Identify which cell holds the provided text, then report its [X, Y] central coordinate. 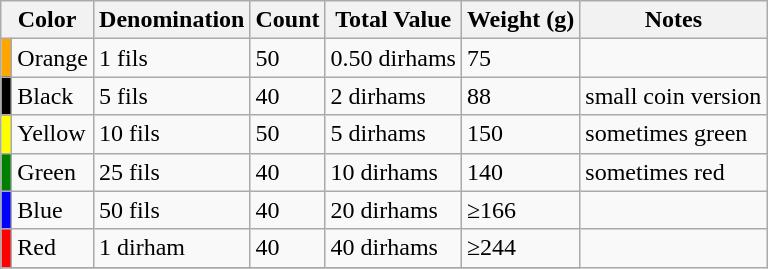
10 dirhams [393, 172]
75 [520, 58]
Total Value [393, 20]
Orange [53, 58]
20 dirhams [393, 210]
Denomination [172, 20]
Weight (g) [520, 20]
small coin version [674, 96]
150 [520, 134]
Green [53, 172]
sometimes green [674, 134]
Red [53, 248]
1 dirham [172, 248]
Notes [674, 20]
50 fils [172, 210]
Blue [53, 210]
Black [53, 96]
1 fils [172, 58]
sometimes red [674, 172]
88 [520, 96]
5 dirhams [393, 134]
≥244 [520, 248]
40 dirhams [393, 248]
2 dirhams [393, 96]
Yellow [53, 134]
0.50 dirhams [393, 58]
≥166 [520, 210]
Count [288, 20]
25 fils [172, 172]
10 fils [172, 134]
140 [520, 172]
5 fils [172, 96]
Color [48, 20]
